Search for the cell housing the specified text and yield its (X, Y) center coordinate. 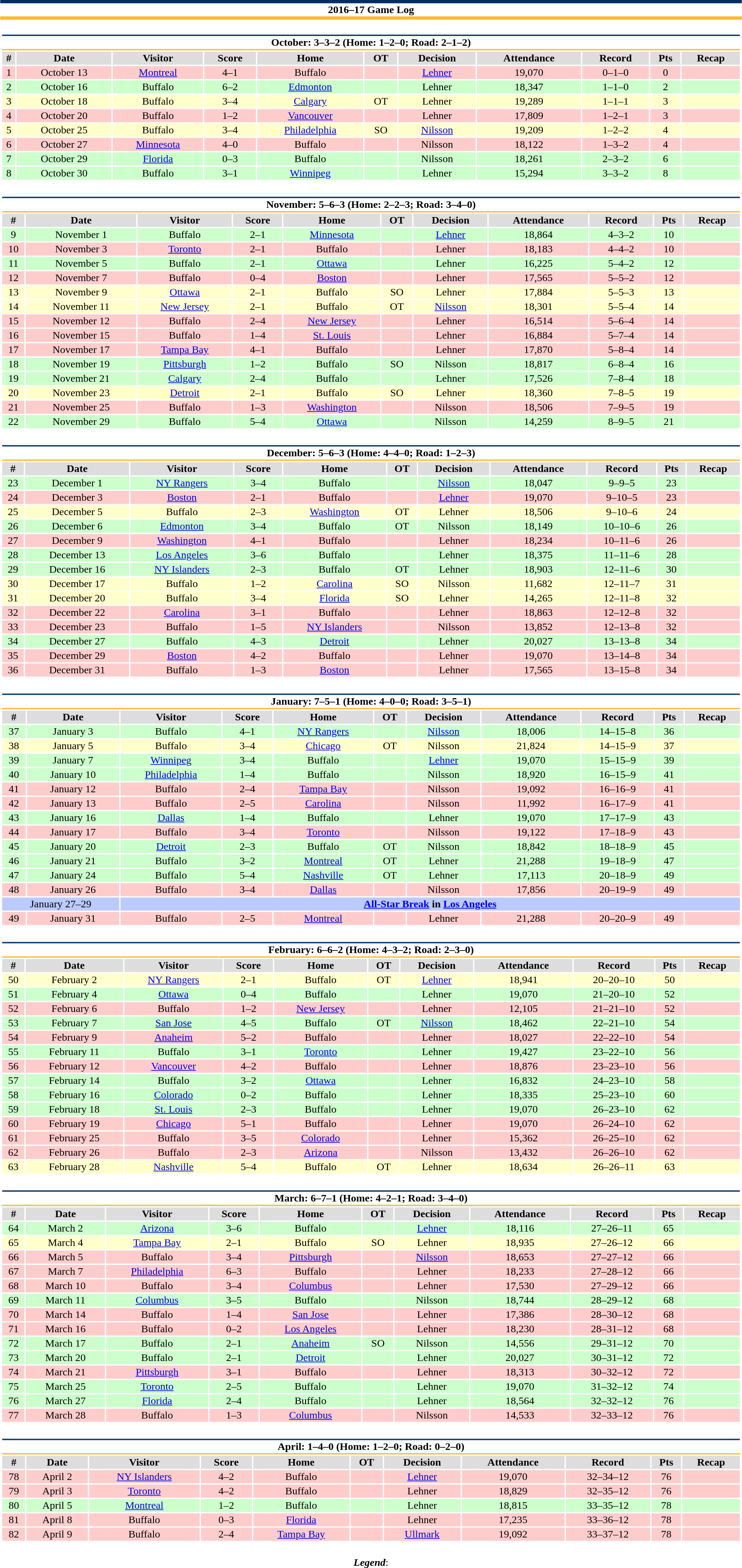
14–15–8 (617, 732)
24–23–10 (614, 1080)
32–35–12 (608, 1491)
17,856 (531, 889)
18,815 (513, 1506)
18,864 (538, 235)
October 25 (64, 130)
18,863 (538, 612)
13–13–8 (622, 641)
November 21 (81, 379)
December 22 (77, 612)
30–31–12 (612, 1358)
9–9–5 (622, 483)
18,634 (523, 1167)
28–30–12 (612, 1315)
15,362 (523, 1138)
7–8–4 (621, 379)
4–5 (248, 1023)
17,809 (529, 115)
20–18–9 (617, 876)
21–21–10 (614, 1009)
18,335 (523, 1095)
51 (13, 994)
44 (14, 832)
March 7 (65, 1271)
November 23 (81, 393)
Ullmark (422, 1534)
April: 1–4–0 (Home: 1–2–0; Road: 0–2–0) (371, 1447)
17,526 (538, 379)
17,884 (538, 292)
20–20–9 (617, 918)
18,462 (523, 1023)
1–3–2 (616, 144)
January 3 (73, 732)
0–1–0 (616, 73)
5–6–4 (621, 321)
January 24 (73, 876)
28–31–12 (612, 1329)
9–10–5 (622, 497)
17,113 (531, 876)
December 29 (77, 656)
79 (14, 1491)
11,992 (531, 803)
53 (13, 1023)
22–22–10 (614, 1038)
March 2 (65, 1229)
29–31–12 (612, 1344)
18–18–9 (617, 847)
6–3 (234, 1271)
18,653 (520, 1257)
0 (665, 73)
16–15–9 (617, 774)
February 19 (74, 1124)
27–28–12 (612, 1271)
77 (13, 1415)
12–13–8 (622, 627)
23–22–10 (614, 1052)
December 1 (77, 483)
33–37–12 (608, 1534)
March 21 (65, 1372)
4–3 (258, 641)
20–20–10 (614, 980)
8–9–5 (621, 421)
January 13 (73, 803)
April 8 (57, 1520)
3–3–2 (616, 173)
32–32–12 (612, 1401)
7 (9, 159)
9–10–6 (622, 512)
1–2–2 (616, 130)
April 3 (57, 1491)
18,564 (520, 1401)
28–29–12 (612, 1300)
14,265 (538, 598)
12,105 (523, 1009)
12–11–8 (622, 598)
11,682 (538, 584)
57 (13, 1080)
January 7 (73, 760)
59 (13, 1109)
80 (14, 1506)
20–19–9 (617, 889)
15 (13, 321)
17,870 (538, 350)
1 (9, 73)
38 (14, 746)
18,047 (538, 483)
December 31 (77, 670)
16,514 (538, 321)
18,233 (520, 1271)
46 (14, 861)
5–7–4 (621, 335)
31–32–12 (612, 1386)
18,006 (531, 732)
15–15–9 (617, 760)
November 12 (81, 321)
1–1–0 (616, 87)
16–17–9 (617, 803)
64 (13, 1229)
81 (14, 1520)
25–23–10 (614, 1095)
18,935 (520, 1242)
5–5–4 (621, 306)
April 2 (57, 1477)
22 (13, 421)
18,301 (538, 306)
October: 3–3–2 (Home: 1–2–0; Road: 2–1–2) (371, 43)
11 (13, 264)
December 13 (77, 555)
January 17 (73, 832)
27–26–11 (612, 1229)
18,903 (538, 570)
March 20 (65, 1358)
29 (13, 570)
23–23–10 (614, 1066)
75 (13, 1386)
February 4 (74, 994)
5–8–4 (621, 350)
22–21–10 (614, 1023)
January 16 (73, 818)
26–23–10 (614, 1109)
October 20 (64, 115)
19,122 (531, 832)
December 16 (77, 570)
35 (13, 656)
October 29 (64, 159)
January 31 (73, 918)
30–32–12 (612, 1372)
November 11 (81, 306)
December 23 (77, 627)
April 5 (57, 1506)
27–29–12 (612, 1286)
November 9 (81, 292)
February 7 (74, 1023)
April 9 (57, 1534)
October 30 (64, 173)
November 5 (81, 264)
16,884 (538, 335)
January 10 (73, 774)
17 (13, 350)
November: 5–6–3 (Home: 2–2–3; Road: 3–4–0) (371, 205)
February 9 (74, 1038)
2–3–2 (616, 159)
December 17 (77, 584)
January 20 (73, 847)
March 5 (65, 1257)
17,530 (520, 1286)
February: 6–6–2 (Home: 4–3–2; Road: 2–3–0) (371, 950)
16,832 (523, 1080)
18,375 (538, 555)
18,183 (538, 249)
December 6 (77, 526)
17,386 (520, 1315)
18,347 (529, 87)
12–11–6 (622, 570)
January 12 (73, 789)
5 (9, 130)
November 1 (81, 235)
February 16 (74, 1095)
12–12–8 (622, 612)
January 5 (73, 746)
21–20–10 (614, 994)
18,122 (529, 144)
21,824 (531, 746)
13,432 (523, 1153)
18,230 (520, 1329)
69 (13, 1300)
March 16 (65, 1329)
27–27–12 (612, 1257)
February 12 (74, 1066)
26–26–11 (614, 1167)
December 27 (77, 641)
March 14 (65, 1315)
14,556 (520, 1344)
7–9–5 (621, 407)
1–2–1 (616, 115)
5–4–2 (621, 264)
November 15 (81, 335)
5–5–3 (621, 292)
January: 7–5–1 (Home: 4–0–0; Road: 3–5–1) (371, 702)
18,817 (538, 364)
17–17–9 (617, 818)
26–26–10 (614, 1153)
5–2 (248, 1038)
December 9 (77, 541)
March: 6–7–1 (Home: 4–2–1; Road: 3–4–0) (371, 1198)
13,852 (538, 627)
33 (13, 627)
33–36–12 (608, 1520)
14–15–9 (617, 746)
33–35–12 (608, 1506)
February 28 (74, 1167)
February 14 (74, 1080)
11–11–6 (622, 555)
19–18–9 (617, 861)
February 11 (74, 1052)
December 5 (77, 512)
4–3–2 (621, 235)
18,149 (538, 526)
18,027 (523, 1038)
20 (13, 393)
15,294 (529, 173)
7–8–5 (621, 393)
March 25 (65, 1386)
February 25 (74, 1138)
82 (14, 1534)
18,234 (538, 541)
All-Star Break in Los Angeles (430, 904)
16,225 (538, 264)
14,533 (520, 1415)
48 (14, 889)
March 17 (65, 1344)
January 21 (73, 861)
October 18 (64, 102)
40 (14, 774)
January 26 (73, 889)
1–1–1 (616, 102)
61 (13, 1138)
26–25–10 (614, 1138)
1–5 (258, 627)
March 11 (65, 1300)
March 27 (65, 1401)
32–33–12 (612, 1415)
February 18 (74, 1109)
27 (13, 541)
October 16 (64, 87)
January 27–29 (61, 904)
25 (13, 512)
18,744 (520, 1300)
18,920 (531, 774)
November 25 (81, 407)
18,360 (538, 393)
November 29 (81, 421)
6–8–4 (621, 364)
13–15–8 (622, 670)
26–24–10 (614, 1124)
February 2 (74, 980)
10–10–6 (622, 526)
71 (13, 1329)
November 19 (81, 364)
4–4–2 (621, 249)
4–0 (230, 144)
27–26–12 (612, 1242)
December 3 (77, 497)
42 (14, 803)
March 10 (65, 1286)
18,829 (513, 1491)
32–34–12 (608, 1477)
19,289 (529, 102)
February 26 (74, 1153)
9 (13, 235)
19,209 (529, 130)
12–11–7 (622, 584)
19,427 (523, 1052)
55 (13, 1052)
November 3 (81, 249)
17,235 (513, 1520)
13–14–8 (622, 656)
18,313 (520, 1372)
14,259 (538, 421)
67 (13, 1271)
December 20 (77, 598)
10–11–6 (622, 541)
5–5–2 (621, 278)
18,116 (520, 1229)
73 (13, 1358)
18,876 (523, 1066)
December: 5–6–3 (Home: 4–4–0; Road: 1–2–3) (371, 453)
November 17 (81, 350)
17–18–9 (617, 832)
March 28 (65, 1415)
18,941 (523, 980)
November 7 (81, 278)
18,261 (529, 159)
March 4 (65, 1242)
February 6 (74, 1009)
16–16–9 (617, 789)
October 13 (64, 73)
October 27 (64, 144)
18,842 (531, 847)
6–2 (230, 87)
2016–17 Game Log (371, 10)
5–1 (248, 1124)
